Locate the cell with the specified text and output its [X, Y] center coordinate. 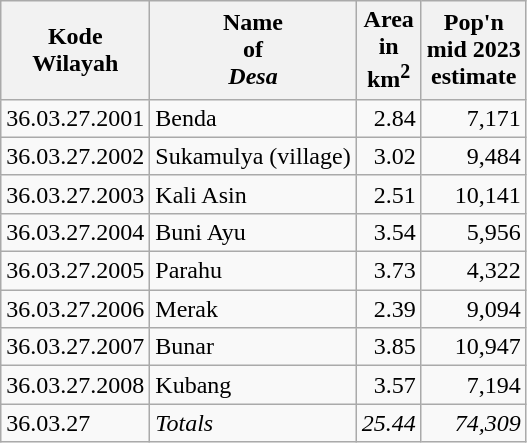
2.51 [388, 194]
3.02 [388, 156]
9,484 [474, 156]
Merak [253, 309]
3.54 [388, 232]
Kode Wilayah [76, 50]
36.03.27.2003 [76, 194]
3.85 [388, 347]
7,171 [474, 118]
Pop'nmid 2023estimate [474, 50]
4,322 [474, 271]
74,309 [474, 423]
Totals [253, 423]
Area in km2 [388, 50]
36.03.27.2006 [76, 309]
10,947 [474, 347]
3.73 [388, 271]
5,956 [474, 232]
3.57 [388, 385]
Buni Ayu [253, 232]
Bunar [253, 347]
25.44 [388, 423]
10,141 [474, 194]
36.03.27.2008 [76, 385]
36.03.27 [76, 423]
Kali Asin [253, 194]
Benda [253, 118]
7,194 [474, 385]
Kubang [253, 385]
2.39 [388, 309]
Parahu [253, 271]
36.03.27.2007 [76, 347]
36.03.27.2001 [76, 118]
36.03.27.2005 [76, 271]
36.03.27.2002 [76, 156]
36.03.27.2004 [76, 232]
2.84 [388, 118]
Sukamulya (village) [253, 156]
9,094 [474, 309]
Name of Desa [253, 50]
